Scan for the cell matching the given text and deliver its (x, y) coordinate at center. 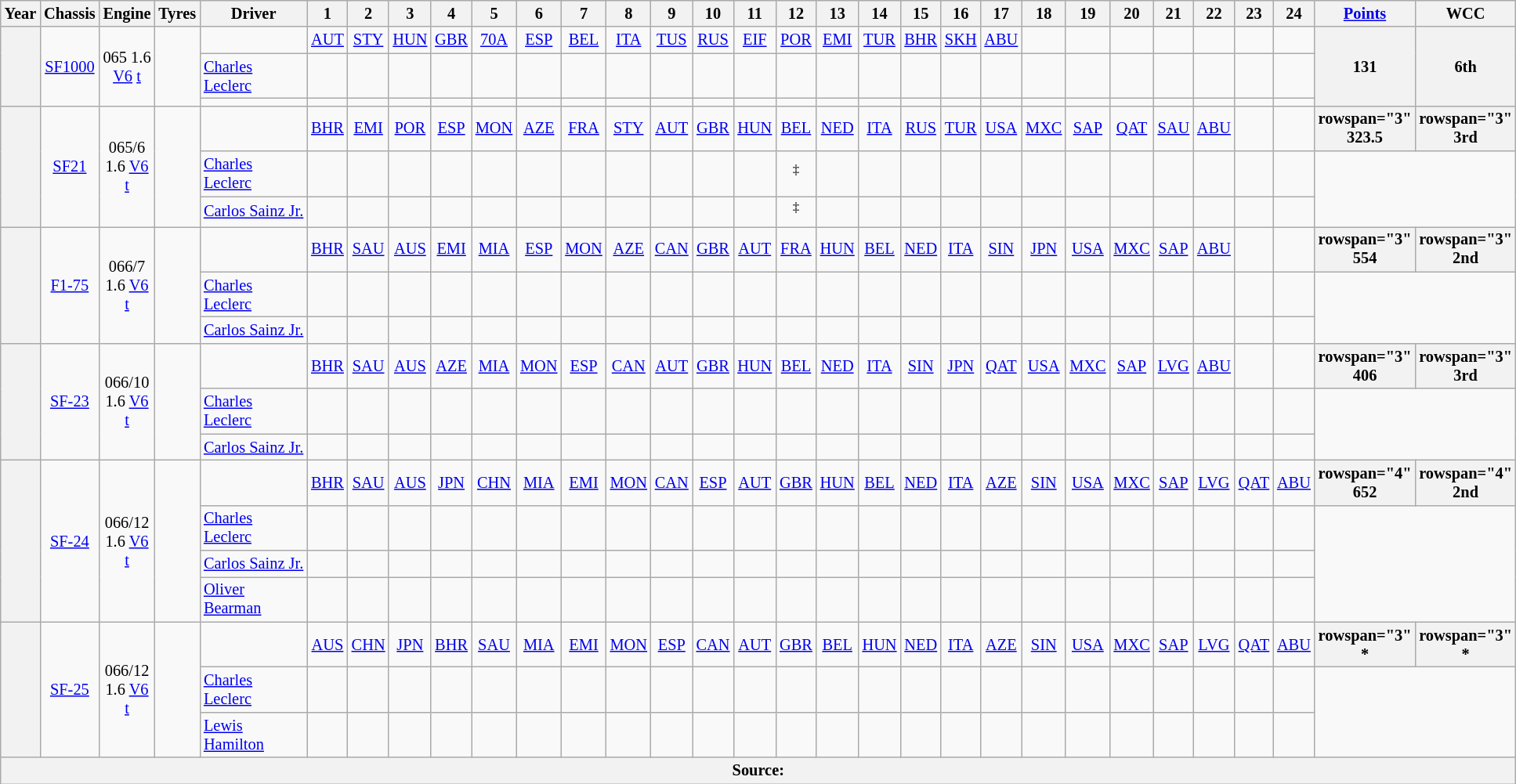
rowspan="3" 406 (1365, 366)
rowspan="4" 2nd (1465, 482)
17 (1001, 13)
6th (1465, 66)
11 (754, 13)
6 (539, 13)
066/7 1.6 V6 t (127, 285)
TUS (672, 40)
SF1000 (69, 66)
Driver (254, 13)
Chassis (69, 13)
Tyres (177, 13)
5 (494, 13)
13 (838, 13)
SKH (961, 40)
065/6 1.6 V6 t (127, 166)
rowspan="3" 554 (1365, 249)
Points (1365, 13)
15 (921, 13)
14 (880, 13)
2 (368, 13)
065 1.6 V6 t (127, 66)
EIF (754, 40)
131 (1365, 66)
SF-23 (69, 401)
21 (1174, 13)
23 (1254, 13)
16 (961, 13)
7 (583, 13)
066/10 1.6 V6 t (127, 401)
Year (20, 13)
rowspan="3" 2nd (1465, 249)
Source: (758, 771)
70A (494, 40)
24 (1294, 13)
SF21 (69, 166)
rowspan="3" 323.5 (1365, 128)
9 (672, 13)
19 (1087, 13)
18 (1044, 13)
8 (628, 13)
22 (1214, 13)
Lewis Hamilton (254, 735)
1 (327, 13)
rowspan="4" 652 (1365, 482)
4 (451, 13)
SF-24 (69, 540)
F1-75 (69, 285)
WCC (1465, 13)
SF-25 (69, 689)
10 (713, 13)
Engine (127, 13)
12 (796, 13)
20 (1131, 13)
3 (410, 13)
Oliver Bearman (254, 599)
